From the cell containing the given text, extract its center point as (x, y) coordinate. 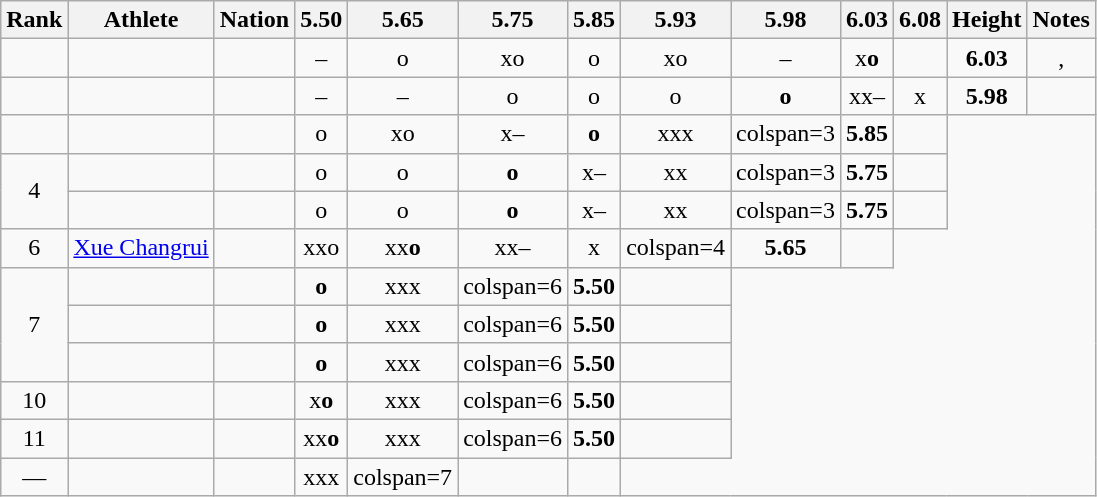
6 (34, 248)
11 (34, 438)
4 (34, 191)
Xue Changrui (141, 248)
, (1061, 58)
7 (34, 324)
colspan=4 (676, 248)
Notes (1061, 20)
Athlete (141, 20)
colspan=7 (403, 477)
Nation (254, 20)
10 (34, 400)
Rank (34, 20)
Height (987, 20)
5.93 (676, 20)
— (34, 477)
6.08 (920, 20)
